Output the [X, Y] coordinate of the center of the cell containing the given text.  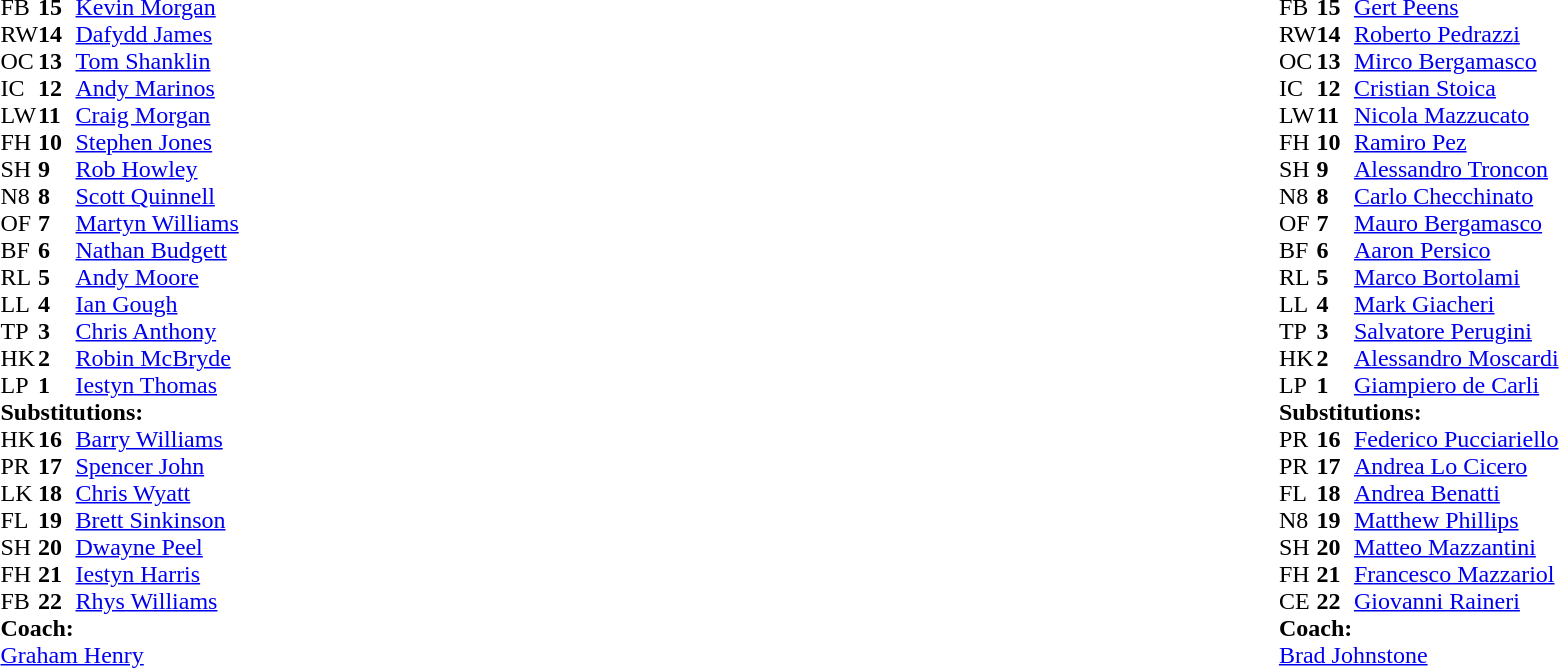
Tom Shanklin [158, 62]
Nathan Budgett [158, 250]
Dwayne Peel [158, 548]
Rhys Williams [158, 602]
Robin McBryde [158, 358]
Carlo Checchinato [1456, 196]
Dafydd James [158, 34]
Alessandro Troncon [1456, 170]
Alessandro Moscardi [1456, 358]
Martyn Williams [158, 224]
Scott Quinnell [158, 196]
Marco Bortolami [1456, 278]
LK [19, 494]
Matthew Phillips [1456, 520]
Salvatore Perugini [1456, 332]
Chris Anthony [158, 332]
Federico Pucciariello [1456, 440]
Chris Wyatt [158, 494]
Andrea Lo Cicero [1456, 466]
Spencer John [158, 466]
Mauro Bergamasco [1456, 224]
Iestyn Harris [158, 574]
Mark Giacheri [1456, 304]
Rob Howley [158, 170]
Francesco Mazzariol [1456, 574]
Andy Marinos [158, 88]
Brett Sinkinson [158, 520]
Giampiero de Carli [1456, 386]
Mirco Bergamasco [1456, 62]
Aaron Persico [1456, 250]
Roberto Pedrazzi [1456, 34]
FB [19, 602]
Nicola Mazzucato [1456, 116]
Andy Moore [158, 278]
Barry Williams [158, 440]
Giovanni Raineri [1456, 602]
Iestyn Thomas [158, 386]
Cristian Stoica [1456, 88]
Andrea Benatti [1456, 494]
Craig Morgan [158, 116]
Ian Gough [158, 304]
Matteo Mazzantini [1456, 548]
Stephen Jones [158, 142]
Ramiro Pez [1456, 142]
CE [1298, 602]
